Detect which cell encompasses the target text, then output its (x, y) center coordinate. 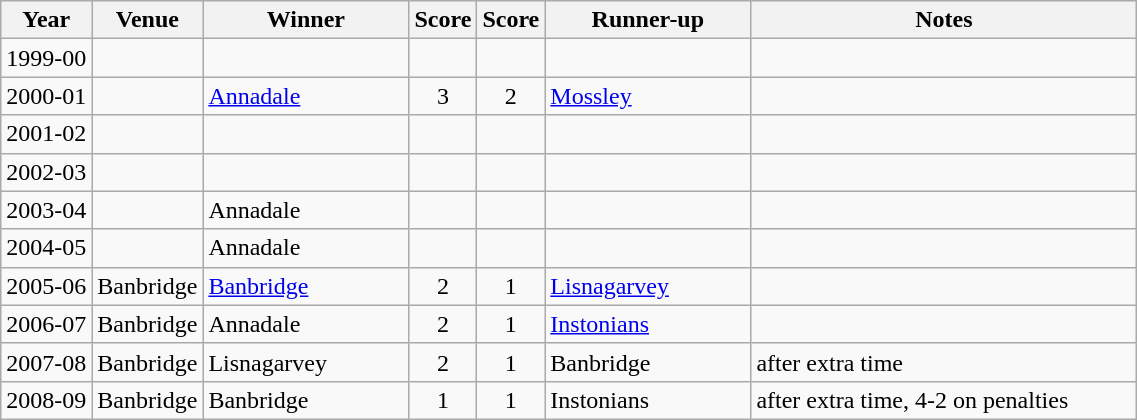
2008-09 (46, 400)
Mossley (648, 96)
Winner (306, 20)
after extra time, 4-2 on penalties (944, 400)
3 (443, 96)
2001-02 (46, 134)
Runner-up (648, 20)
Notes (944, 20)
2000-01 (46, 96)
2005-06 (46, 286)
Year (46, 20)
after extra time (944, 362)
1999-00 (46, 58)
Venue (148, 20)
2002-03 (46, 172)
2004-05 (46, 248)
2006-07 (46, 324)
2007-08 (46, 362)
2003-04 (46, 210)
